Extract the [x, y] coordinate from the center of the cell holding the provided text.  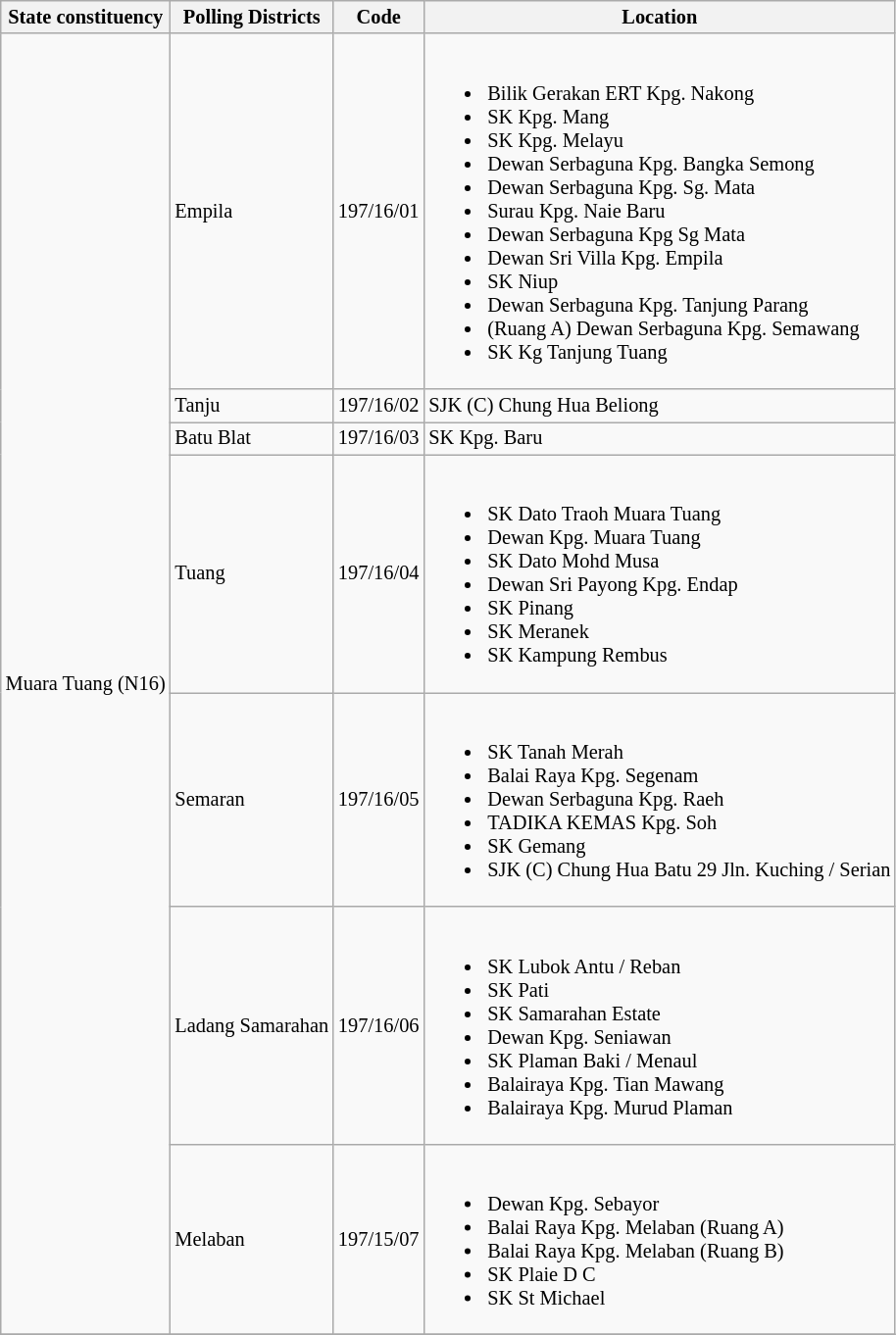
SK Tanah MerahBalai Raya Kpg. SegenamDewan Serbaguna Kpg. RaehTADIKA KEMAS Kpg. SohSK GemangSJK (C) Chung Hua Batu 29 Jln. Kuching / Serian [659, 799]
197/16/02 [378, 405]
Tanju [252, 405]
SK Dato Traoh Muara TuangDewan Kpg. Muara TuangSK Dato Mohd MusaDewan Sri Payong Kpg. EndapSK PinangSK MeranekSK Kampung Rembus [659, 573]
Melaban [252, 1239]
197/16/01 [378, 211]
Semaran [252, 799]
Polling Districts [252, 17]
197/15/07 [378, 1239]
SK Kpg. Baru [659, 438]
Ladang Samarahan [252, 1025]
Location [659, 17]
Empila [252, 211]
Tuang [252, 573]
197/16/03 [378, 438]
Code [378, 17]
SK Lubok Antu / RebanSK PatiSK Samarahan EstateDewan Kpg. SeniawanSK Plaman Baki / MenaulBalairaya Kpg. Tian MawangBalairaya Kpg. Murud Plaman [659, 1025]
197/16/05 [378, 799]
197/16/06 [378, 1025]
197/16/04 [378, 573]
SJK (C) Chung Hua Beliong [659, 405]
Muara Tuang (N16) [86, 684]
State constituency [86, 17]
Batu Blat [252, 438]
Dewan Kpg. SebayorBalai Raya Kpg. Melaban (Ruang A)Balai Raya Kpg. Melaban (Ruang B)SK Plaie D CSK St Michael [659, 1239]
